Return the [X, Y] coordinate for the center point of the cell that contains the specified text.  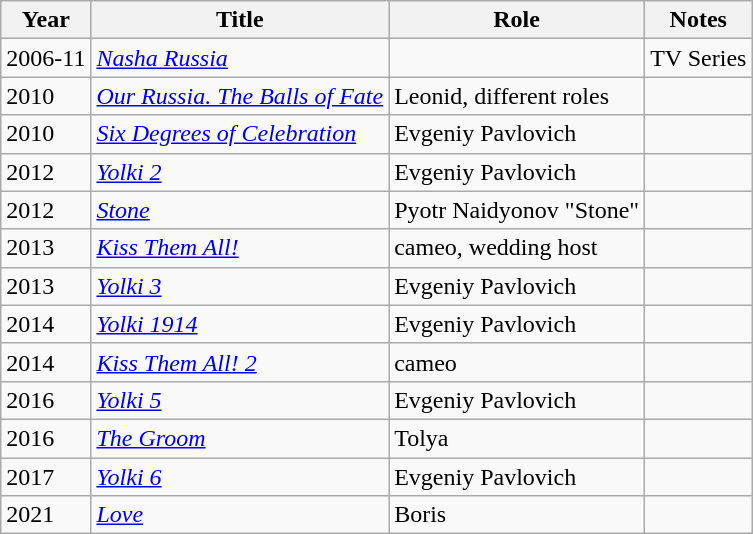
Yolki 3 [240, 286]
2006-11 [46, 58]
Pyotr Naidyonov "Stone" [517, 210]
Yolki 6 [240, 477]
2017 [46, 477]
Leonid, different roles [517, 96]
Yolki 1914 [240, 324]
Kiss Them All! 2 [240, 362]
Our Russia. The Balls of Fate [240, 96]
Boris [517, 515]
Yolki 2 [240, 172]
2021 [46, 515]
cameo [517, 362]
Year [46, 20]
Title [240, 20]
cameo, wedding host [517, 248]
The Groom [240, 438]
Kiss Them All! [240, 248]
Stone [240, 210]
TV Series [698, 58]
Nasha Russia [240, 58]
Notes [698, 20]
Tolya [517, 438]
Six Degrees of Celebration [240, 134]
Yolki 5 [240, 400]
Role [517, 20]
Love [240, 515]
